For the text-containing cell, return its midpoint in [X, Y] coordinate format. 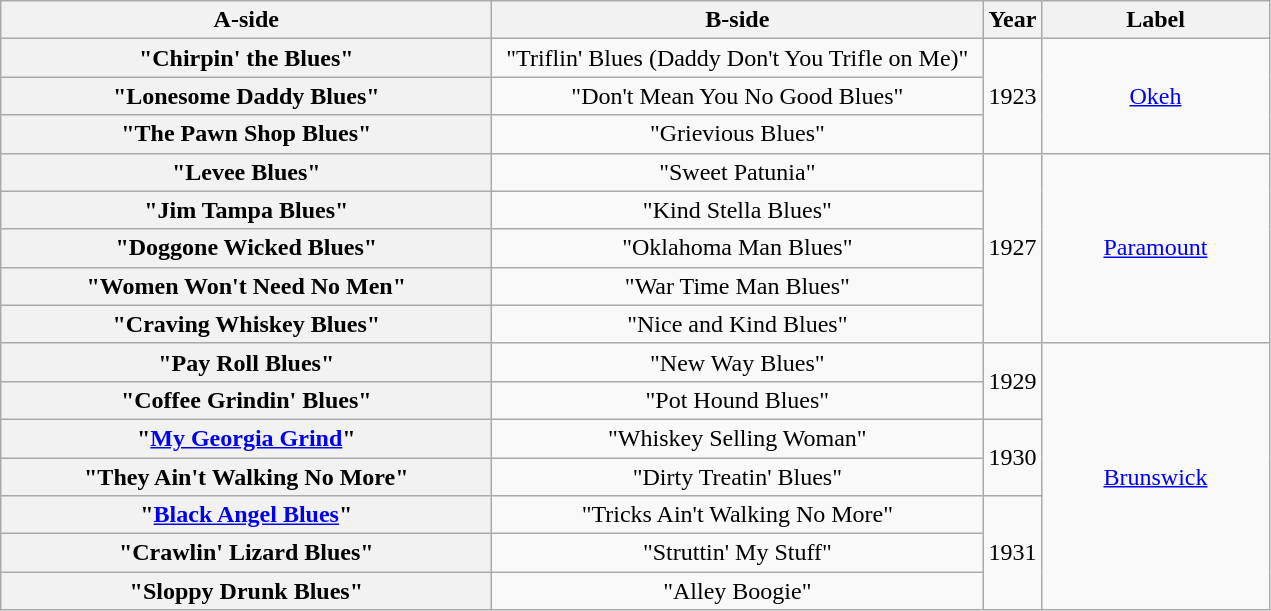
"Chirpin' the Blues" [246, 58]
"Pay Roll Blues" [246, 362]
"Craving Whiskey Blues" [246, 324]
"Doggone Wicked Blues" [246, 248]
"They Ain't Walking No More" [246, 477]
"Don't Mean You No Good Blues" [738, 96]
B-side [738, 20]
Okeh [1156, 96]
"War Time Man Blues" [738, 286]
"Jim Tampa Blues" [246, 210]
"Coffee Grindin' Blues" [246, 400]
1929 [1012, 381]
"Lonesome Daddy Blues" [246, 96]
"Kind Stella Blues" [738, 210]
"Crawlin' Lizard Blues" [246, 553]
Brunswick [1156, 476]
1930 [1012, 457]
Paramount [1156, 248]
1927 [1012, 248]
"Tricks Ain't Walking No More" [738, 515]
"Sweet Patunia" [738, 172]
1931 [1012, 553]
"Black Angel Blues" [246, 515]
"Whiskey Selling Woman" [738, 438]
"Pot Hound Blues" [738, 400]
"Grievious Blues" [738, 134]
"Alley Boogie" [738, 591]
1923 [1012, 96]
"Nice and Kind Blues" [738, 324]
"Women Won't Need No Men" [246, 286]
"The Pawn Shop Blues" [246, 134]
"Dirty Treatin' Blues" [738, 477]
"Levee Blues" [246, 172]
"New Way Blues" [738, 362]
"My Georgia Grind" [246, 438]
"Triflin' Blues (Daddy Don't You Trifle on Me)" [738, 58]
"Sloppy Drunk Blues" [246, 591]
"Oklahoma Man Blues" [738, 248]
Year [1012, 20]
"Struttin' My Stuff" [738, 553]
A-side [246, 20]
Label [1156, 20]
